Determine the [x, y] coordinate at the center of the cell enclosing the given text.  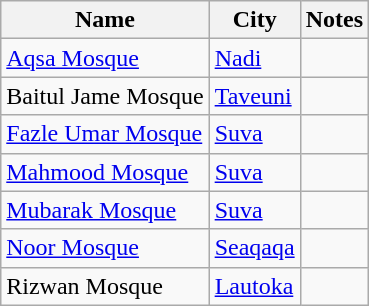
Fazle Umar Mosque [105, 134]
Mubarak Mosque [105, 210]
Name [105, 20]
Taveuni [254, 96]
City [254, 20]
Notes [334, 20]
Seaqaqa [254, 248]
Baitul Jame Mosque [105, 96]
Noor Mosque [105, 248]
Lautoka [254, 286]
Mahmood Mosque [105, 172]
Nadi [254, 58]
Aqsa Mosque [105, 58]
Rizwan Mosque [105, 286]
